Locate the cell with the specified text and output its (X, Y) center coordinate. 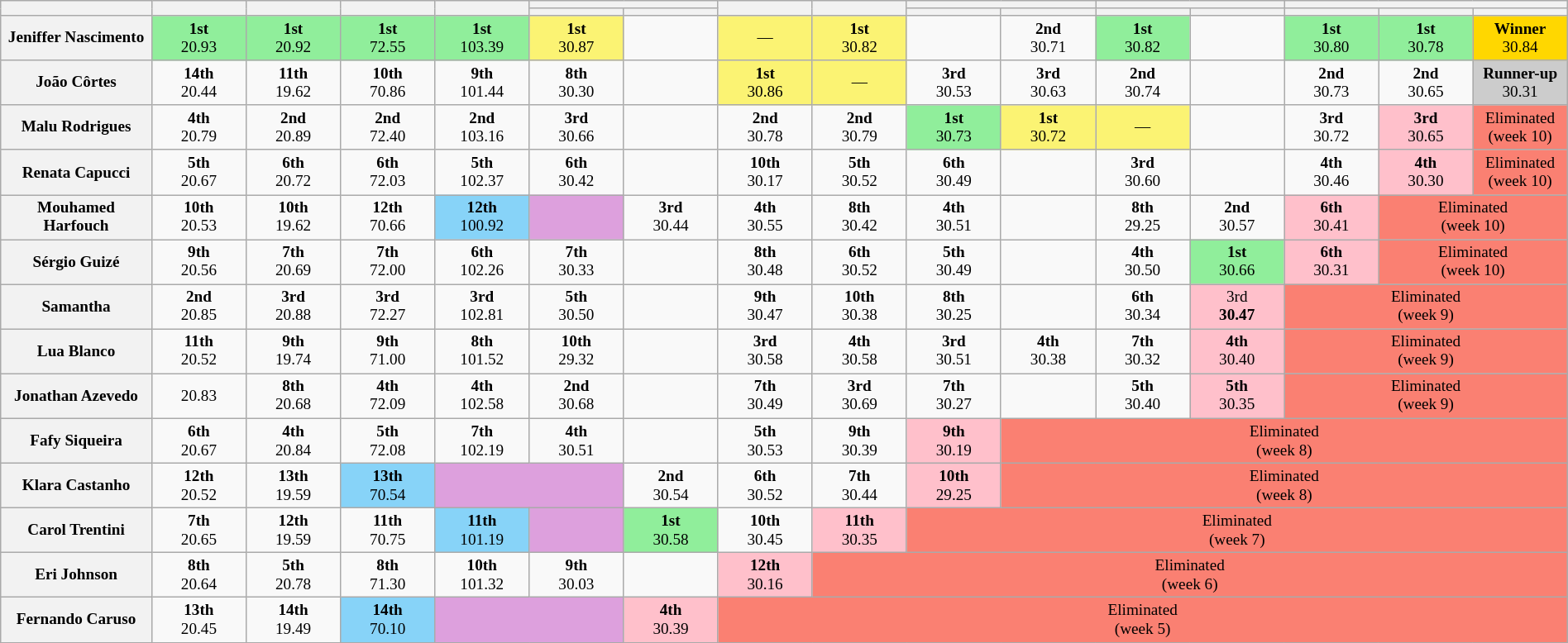
1st30.73 (954, 127)
8th20.68 (293, 396)
7th20.65 (198, 530)
10th101.32 (482, 575)
9th71.00 (388, 351)
1st20.92 (293, 38)
4th30.58 (859, 351)
2nd72.40 (388, 127)
Renata Capucci (76, 172)
Runner-up30.31 (1520, 83)
5th72.08 (388, 441)
3rd72.27 (388, 307)
3rd102.81 (482, 307)
10th29.25 (954, 485)
3rd30.63 (1048, 83)
2nd103.16 (482, 127)
5th30.35 (1237, 396)
8th20.64 (198, 575)
4th30.55 (765, 217)
2nd30.71 (1048, 38)
1st30.78 (1426, 38)
9th30.39 (859, 441)
10th19.62 (293, 217)
14th20.44 (198, 83)
7th30.33 (576, 262)
4th102.58 (482, 396)
5th30.53 (765, 441)
3rd30.51 (954, 351)
9th101.44 (482, 83)
6th102.26 (482, 262)
Eri Johnson (76, 575)
12th19.59 (293, 530)
6th30.41 (1331, 217)
1st72.55 (388, 38)
4th30.40 (1237, 351)
9th30.03 (576, 575)
1st30.80 (1331, 38)
13th20.45 (198, 620)
8th29.25 (1143, 217)
3rd30.60 (1143, 172)
5th20.67 (198, 172)
9th19.74 (293, 351)
6th30.34 (1143, 307)
8th30.30 (576, 83)
2nd30.78 (765, 127)
7th20.69 (293, 262)
11th30.35 (859, 530)
11th101.19 (482, 530)
Jeniffer Nascimento (76, 38)
12th30.16 (765, 575)
1st103.39 (482, 38)
1st30.66 (1237, 262)
3rd30.65 (1426, 127)
1st30.87 (576, 38)
10th30.17 (765, 172)
4th72.09 (388, 396)
12th70.66 (388, 217)
Fafy Siqueira (76, 441)
20.83 (198, 396)
3rd30.72 (1331, 127)
6th30.49 (954, 172)
Carol Trentini (76, 530)
13th19.59 (293, 485)
8th101.52 (482, 351)
4th20.79 (198, 127)
11th19.62 (293, 83)
2nd30.73 (1331, 83)
1st20.93 (198, 38)
Sérgio Guizé (76, 262)
4th30.38 (1048, 351)
10th70.86 (388, 83)
5th30.50 (576, 307)
2nd30.54 (671, 485)
3rd30.66 (576, 127)
7th30.27 (954, 396)
12th20.52 (198, 485)
5th30.52 (859, 172)
2nd30.57 (1237, 217)
Samantha (76, 307)
4th30.46 (1331, 172)
2nd20.85 (198, 307)
7th102.19 (482, 441)
5th30.49 (954, 262)
6th30.42 (576, 172)
Jonathan Azevedo (76, 396)
2nd20.89 (293, 127)
2nd30.68 (576, 396)
5th30.40 (1143, 396)
8th71.30 (388, 575)
9th20.56 (198, 262)
4th30.30 (1426, 172)
5th102.37 (482, 172)
10th30.38 (859, 307)
2nd30.79 (859, 127)
10th30.45 (765, 530)
Klara Castanho (76, 485)
14th70.10 (388, 620)
4th30.50 (1143, 262)
9th30.47 (765, 307)
2nd30.65 (1426, 83)
Eliminated(week 5) (1143, 620)
3rd30.69 (859, 396)
6th20.72 (293, 172)
13th70.54 (388, 485)
Eliminated(week 7) (1237, 530)
4th30.39 (671, 620)
1st30.72 (1048, 127)
5th20.78 (293, 575)
8th30.48 (765, 262)
11th20.52 (198, 351)
Fernando Caruso (76, 620)
10th20.53 (198, 217)
9th30.19 (954, 441)
6th30.31 (1331, 262)
Eliminated(week 6) (1189, 575)
Winner30.84 (1520, 38)
2nd30.74 (1143, 83)
Lua Blanco (76, 351)
3rd20.88 (293, 307)
Malu Rodrigues (76, 127)
1st30.86 (765, 83)
João Côrtes (76, 83)
3rd30.53 (954, 83)
7th30.44 (859, 485)
7th30.49 (765, 396)
6th20.67 (198, 441)
3rd30.44 (671, 217)
8th30.25 (954, 307)
10th29.32 (576, 351)
7th72.00 (388, 262)
6th72.03 (388, 172)
8th30.42 (859, 217)
1st30.58 (671, 530)
3rd30.47 (1237, 307)
4th20.84 (293, 441)
7th30.32 (1143, 351)
14th19.49 (293, 620)
Mouhamed Harfouch (76, 217)
11th70.75 (388, 530)
3rd30.58 (765, 351)
12th100.92 (482, 217)
